Return (x, y) of the center of cell containing provided text 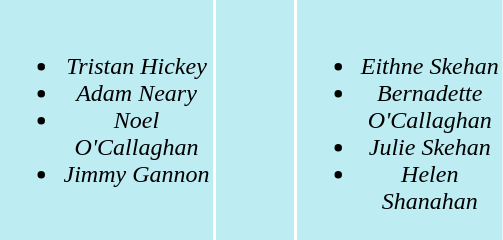
Eithne SkehanBernadette O'CallaghanJulie SkehanHelen Shanahan (400, 120)
Tristan HickeyAdam NearyNoel O'CallaghanJimmy Gannon (106, 120)
